Scan for the cell matching the given text and deliver its [X, Y] coordinate at center. 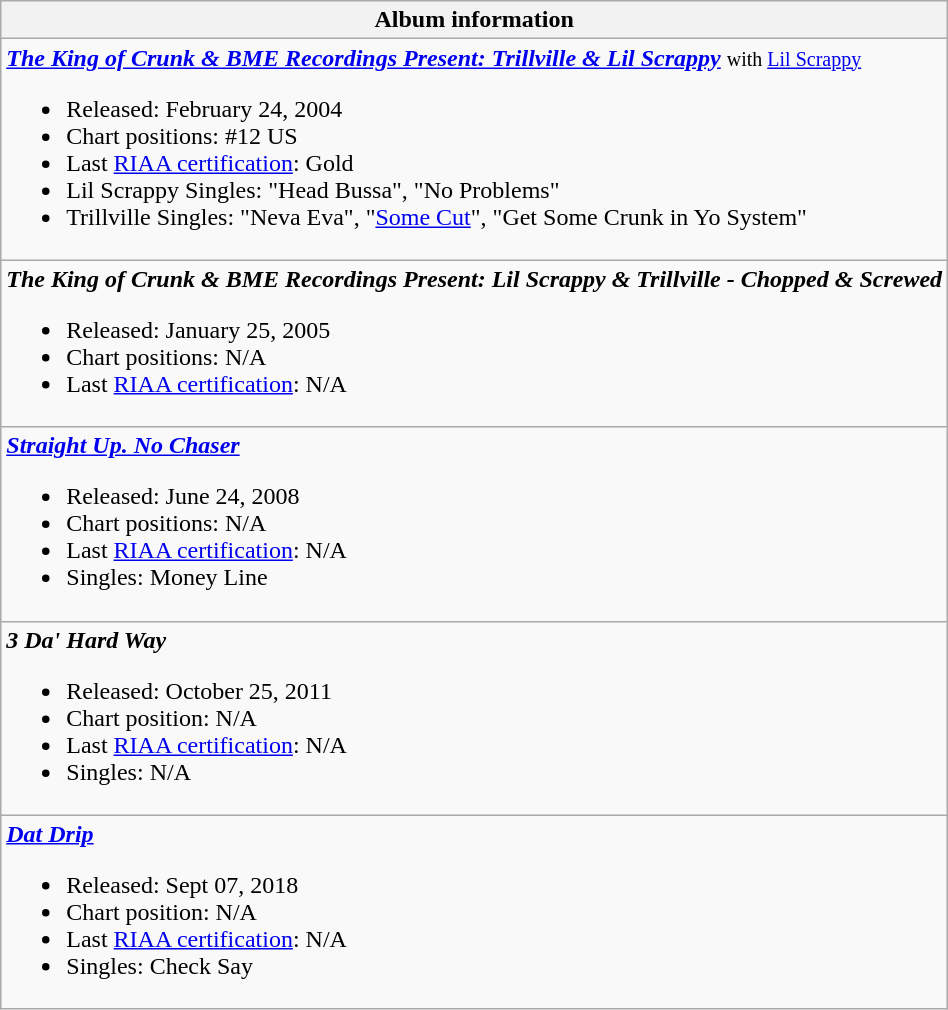
3 Da' Hard WayReleased: October 25, 2011Chart position: N/ALast RIAA certification: N/ASingles: N/A [474, 718]
Straight Up. No ChaserReleased: June 24, 2008Chart positions: N/ALast RIAA certification: N/ASingles: Money Line [474, 524]
Dat DripReleased: Sept 07, 2018Chart position: N/ALast RIAA certification: N/ASingles: Check Say [474, 912]
Album information [474, 20]
